Return (x, y) of the center of cell containing provided text 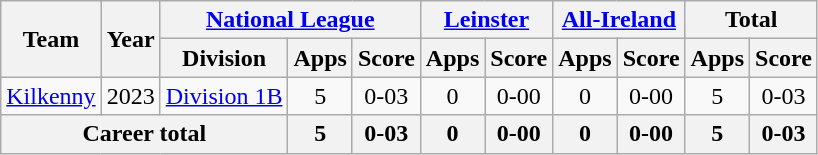
Division (224, 58)
Team (51, 39)
National League (290, 20)
Year (130, 39)
Division 1B (224, 96)
Total (751, 20)
All-Ireland (619, 20)
Career total (144, 134)
2023 (130, 96)
Kilkenny (51, 96)
Leinster (486, 20)
